Locate the cell with the specified text and output its [X, Y] center coordinate. 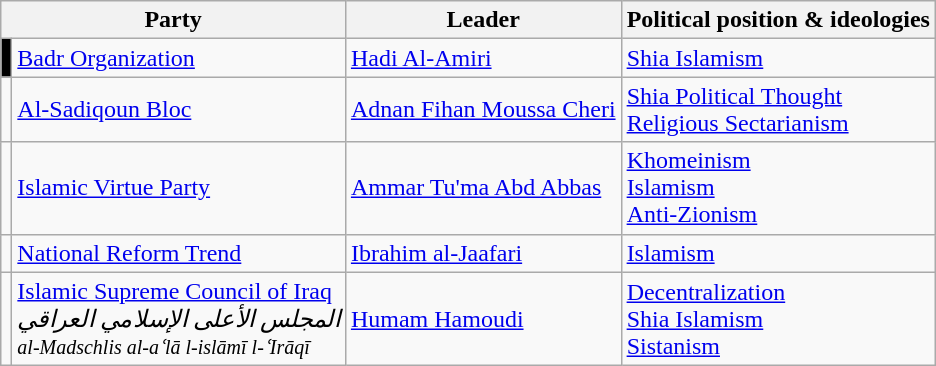
Adnan Fihan Moussa Cheri [483, 110]
Shia Islamism [778, 58]
Shia Political ThoughtReligious Sectarianism [778, 110]
National Reform Trend [179, 253]
Party [174, 20]
Al-Sadiqoun Bloc [179, 110]
Islamism [778, 253]
Ibrahim al-Jaafari [483, 253]
Islamic Virtue Party [179, 188]
Ammar Tu'ma Abd Abbas [483, 188]
Humam Hamoudi [483, 319]
Islamic Supreme Council of Iraqالمجلس الأعلى الإسلامي العراقيal-Madschlis al-aʿlā l-islāmī l-ʿIrāqī [179, 319]
Political position & ideologies [778, 20]
Badr Organization [179, 58]
KhomeinismIslamismAnti-Zionism [778, 188]
DecentralizationShia IslamismSistanism [778, 319]
Hadi Al-Amiri [483, 58]
Leader [483, 20]
